Capture the cell that displays the provided text and extract its (X, Y) central coordinate. 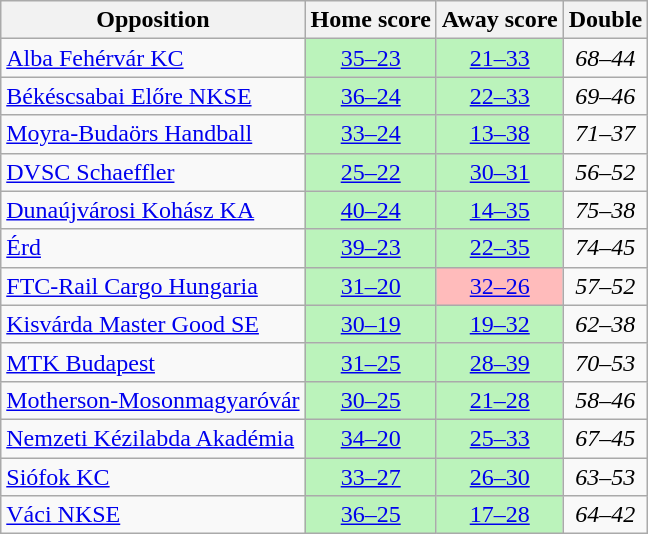
39–23 (370, 248)
Away score (500, 20)
57–52 (605, 286)
Érd (153, 248)
13–38 (500, 134)
Alba Fehérvár KC (153, 58)
62–38 (605, 324)
75–38 (605, 210)
74–45 (605, 248)
26–30 (500, 477)
Dunaújvárosi Kohász KA (153, 210)
67–45 (605, 438)
Békéscsabai Előre NKSE (153, 96)
31–20 (370, 286)
DVSC Schaeffler (153, 172)
32–26 (500, 286)
Kisvárda Master Good SE (153, 324)
30–19 (370, 324)
MTK Budapest (153, 362)
31–25 (370, 362)
69–46 (605, 96)
21–28 (500, 400)
Opposition (153, 20)
Motherson-Mosonmagyaróvár (153, 400)
68–44 (605, 58)
Moyra-Budaörs Handball (153, 134)
34–20 (370, 438)
22–35 (500, 248)
40–24 (370, 210)
Váci NKSE (153, 515)
35–23 (370, 58)
22–33 (500, 96)
25–33 (500, 438)
71–37 (605, 134)
25–22 (370, 172)
21–33 (500, 58)
36–25 (370, 515)
Nemzeti Kézilabda Akadémia (153, 438)
Double (605, 20)
14–35 (500, 210)
30–25 (370, 400)
63–53 (605, 477)
30–31 (500, 172)
Siófok KC (153, 477)
17–28 (500, 515)
33–24 (370, 134)
70–53 (605, 362)
64–42 (605, 515)
Home score (370, 20)
33–27 (370, 477)
58–46 (605, 400)
28–39 (500, 362)
19–32 (500, 324)
56–52 (605, 172)
36–24 (370, 96)
FTC-Rail Cargo Hungaria (153, 286)
